Return the [x, y] coordinate for the center point of the cell that contains the specified text.  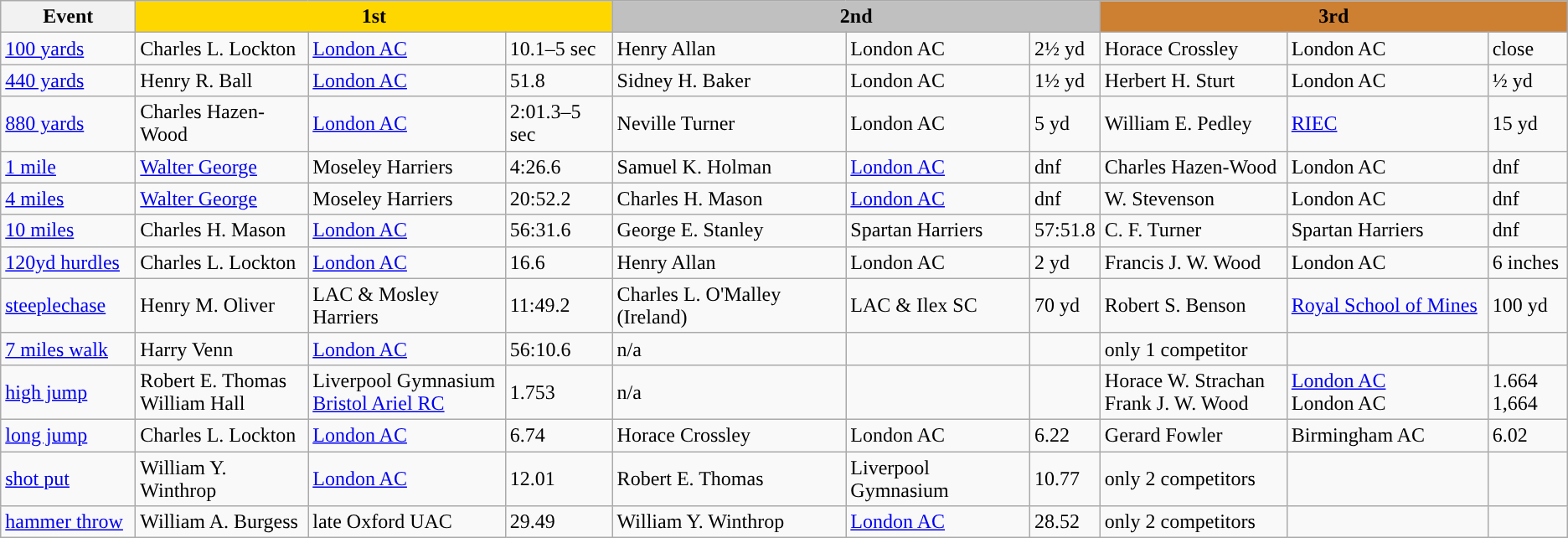
1.6641,664 [1528, 392]
long jump [69, 435]
William E. Pedley [1193, 124]
56:31.6 [559, 230]
Harry Venn [222, 349]
Robert S. Benson [1193, 305]
Robert E. Thomas [729, 478]
28.52 [1065, 522]
Robert E. Thomas William Hall [222, 392]
7 miles walk [69, 349]
Sidney H. Baker [729, 80]
6.02 [1528, 435]
W. Stevenson [1193, 199]
close [1528, 49]
10.77 [1065, 478]
LAC & Ilex SC [938, 305]
Samuel K. Holman [729, 167]
10 miles [69, 230]
440 yards [69, 80]
51.8 [559, 80]
1 mile [69, 167]
Henry M. Oliver [222, 305]
3rd [1333, 17]
Herbert H. Sturt [1193, 80]
Horace W. Strachan Frank J. W. Wood [1193, 392]
10.1–5 sec [559, 49]
11:49.2 [559, 305]
Charles L. O'Malley (Ireland) [729, 305]
only 1 competitor [1193, 349]
½ yd [1528, 80]
Birmingham AC [1387, 435]
6.22 [1065, 435]
London AC London AC [1387, 392]
Liverpool Gymnasium [938, 478]
6 inches [1528, 262]
RIEC [1387, 124]
2½ yd [1065, 49]
12.01 [559, 478]
hammer throw [69, 522]
Gerard Fowler [1193, 435]
2nd [856, 17]
Francis J. W. Wood [1193, 262]
20:52.2 [559, 199]
late Oxford UAC [407, 522]
Neville Turner [729, 124]
William A. Burgess [222, 522]
high jump [69, 392]
57:51.8 [1065, 230]
100 yards [69, 49]
1½ yd [1065, 80]
steeplechase [69, 305]
George E. Stanley [729, 230]
100 yd [1528, 305]
16.6 [559, 262]
2 yd [1065, 262]
15 yd [1528, 124]
Henry R. Ball [222, 80]
880 yards [69, 124]
1st [374, 17]
1.753 [559, 392]
Liverpool GymnasiumBristol Ariel RC [407, 392]
Royal School of Mines [1387, 305]
56:10.6 [559, 349]
LAC & Mosley Harriers [407, 305]
shot put [69, 478]
70 yd [1065, 305]
4 miles [69, 199]
Event [69, 17]
6.74 [559, 435]
5 yd [1065, 124]
29.49 [559, 522]
C. F. Turner [1193, 230]
2:01.3–5 sec [559, 124]
4:26.6 [559, 167]
120yd hurdles [69, 262]
